Scan for the cell matching the given text and deliver its [x, y] coordinate at center. 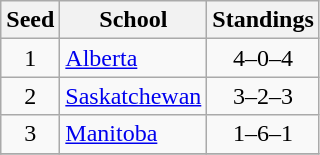
Standings [263, 20]
School [134, 20]
Seed [30, 20]
3 [30, 134]
4–0–4 [263, 58]
3–2–3 [263, 96]
1 [30, 58]
Saskatchewan [134, 96]
1–6–1 [263, 134]
Manitoba [134, 134]
2 [30, 96]
Alberta [134, 58]
